Extract the [X, Y] coordinate from the center of the cell holding the provided text.  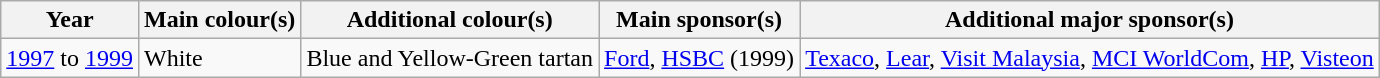
Main sponsor(s) [700, 20]
1997 to 1999 [70, 58]
Year [70, 20]
Blue and Yellow-Green tartan [450, 58]
Ford, HSBC (1999) [700, 58]
Additional major sponsor(s) [1090, 20]
Main colour(s) [219, 20]
White [219, 58]
Additional colour(s) [450, 20]
Texaco, Lear, Visit Malaysia, MCI WorldCom, HP, Visteon [1090, 58]
